For the text-containing cell, return its midpoint in (x, y) coordinate format. 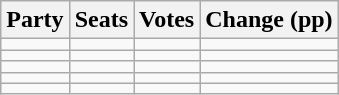
Votes (167, 20)
Party (35, 20)
Seats (101, 20)
Change (pp) (269, 20)
